Scan for the cell matching the given text and deliver its (X, Y) coordinate at center. 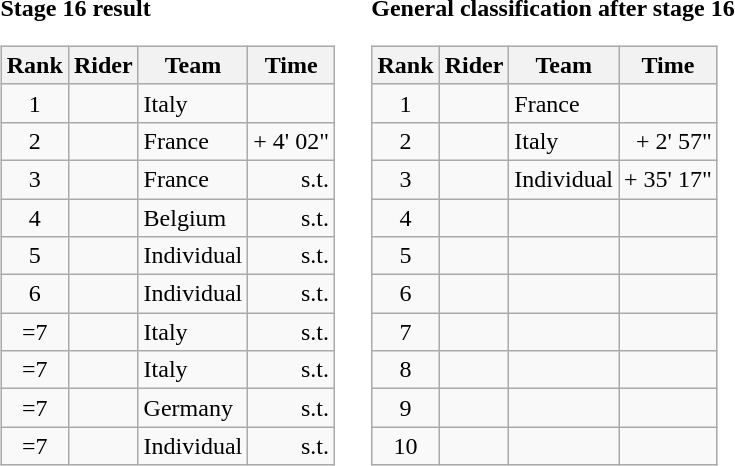
+ 2' 57" (668, 141)
9 (406, 408)
Germany (193, 408)
8 (406, 370)
Belgium (193, 217)
7 (406, 332)
+ 35' 17" (668, 179)
+ 4' 02" (292, 141)
10 (406, 446)
